Extract the [X, Y] coordinate from the center of the cell holding the provided text.  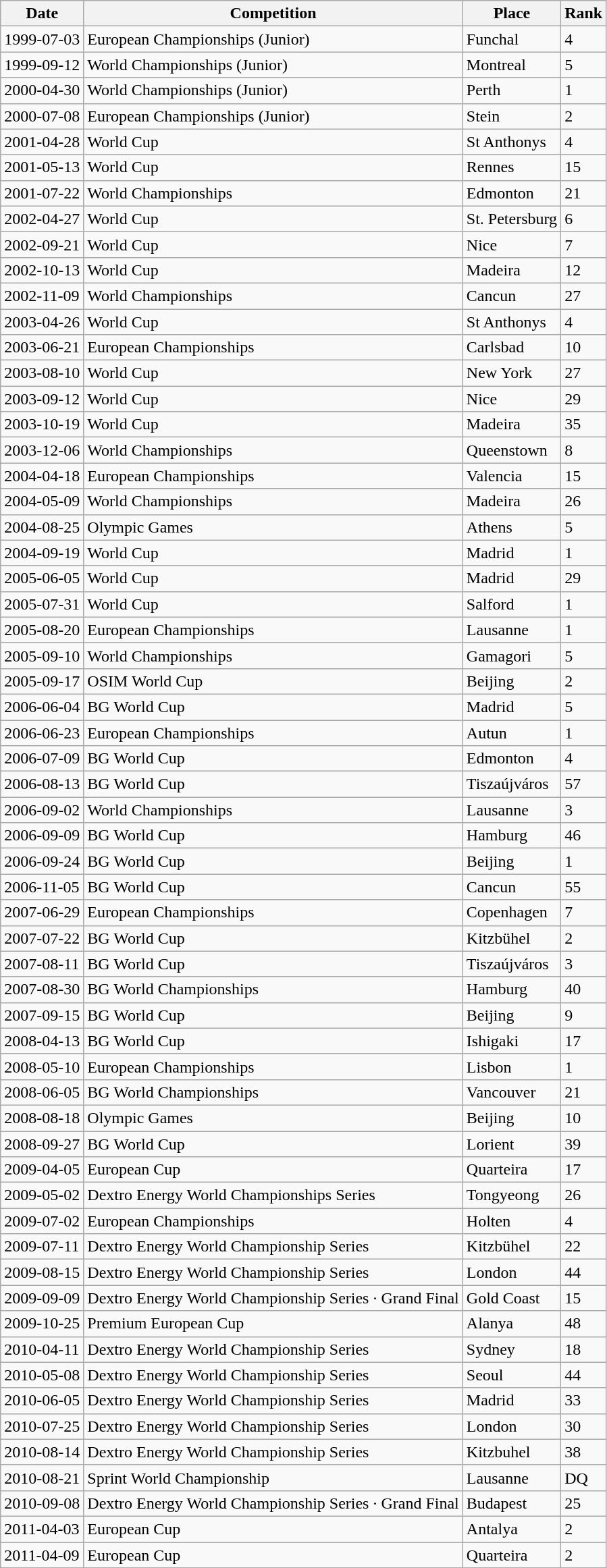
2006-09-02 [42, 810]
2010-08-14 [42, 1452]
Copenhagen [512, 913]
1999-07-03 [42, 39]
2000-07-08 [42, 116]
2006-09-24 [42, 861]
40 [583, 990]
2007-06-29 [42, 913]
2009-10-25 [42, 1324]
2005-08-20 [42, 630]
2010-06-05 [42, 1401]
Tongyeong [512, 1195]
Premium European Cup [273, 1324]
Antalya [512, 1529]
9 [583, 1015]
2000-04-30 [42, 90]
Gamagori [512, 655]
Holten [512, 1221]
2009-05-02 [42, 1195]
Seoul [512, 1375]
2010-05-08 [42, 1375]
2007-08-30 [42, 990]
25 [583, 1503]
Autun [512, 732]
2005-07-31 [42, 604]
Athens [512, 527]
57 [583, 784]
2003-06-21 [42, 348]
Lorient [512, 1144]
2008-09-27 [42, 1144]
Funchal [512, 39]
46 [583, 836]
55 [583, 887]
2006-06-23 [42, 732]
DQ [583, 1478]
2006-07-09 [42, 759]
2005-09-17 [42, 681]
2001-04-28 [42, 142]
Budapest [512, 1503]
2008-08-18 [42, 1118]
22 [583, 1247]
Vancouver [512, 1092]
Place [512, 13]
2010-04-11 [42, 1349]
Montreal [512, 65]
Date [42, 13]
Stein [512, 116]
2001-05-13 [42, 167]
2003-09-12 [42, 399]
Rennes [512, 167]
2002-11-09 [42, 296]
2009-07-11 [42, 1247]
Sprint World Championship [273, 1478]
6 [583, 219]
2003-12-06 [42, 450]
2002-09-21 [42, 244]
St. Petersburg [512, 219]
2009-09-09 [42, 1298]
33 [583, 1401]
39 [583, 1144]
2002-04-27 [42, 219]
2005-09-10 [42, 655]
Kitzbuhel [512, 1452]
2001-07-22 [42, 193]
2005-06-05 [42, 578]
2011-04-09 [42, 1555]
Salford [512, 604]
2011-04-03 [42, 1529]
2008-04-13 [42, 1041]
38 [583, 1452]
2009-07-02 [42, 1221]
2004-05-09 [42, 502]
Ishigaki [512, 1041]
2009-08-15 [42, 1272]
Perth [512, 90]
OSIM World Cup [273, 681]
2002-10-13 [42, 270]
2010-07-25 [42, 1426]
2009-04-05 [42, 1170]
2008-06-05 [42, 1092]
1999-09-12 [42, 65]
2006-08-13 [42, 784]
2003-04-26 [42, 322]
Competition [273, 13]
Valencia [512, 476]
12 [583, 270]
8 [583, 450]
Dextro Energy World Championships Series [273, 1195]
Lisbon [512, 1066]
30 [583, 1426]
2006-11-05 [42, 887]
Rank [583, 13]
2007-07-22 [42, 938]
2003-08-10 [42, 373]
48 [583, 1324]
2003-10-19 [42, 425]
2004-08-25 [42, 527]
35 [583, 425]
2006-09-09 [42, 836]
Queenstown [512, 450]
2010-09-08 [42, 1503]
Gold Coast [512, 1298]
2004-09-19 [42, 553]
2008-05-10 [42, 1066]
18 [583, 1349]
New York [512, 373]
Sydney [512, 1349]
2007-09-15 [42, 1015]
2004-04-18 [42, 476]
2006-06-04 [42, 707]
Carlsbad [512, 348]
2007-08-11 [42, 964]
2010-08-21 [42, 1478]
Alanya [512, 1324]
